Capture the cell that displays the provided text and extract its [X, Y] central coordinate. 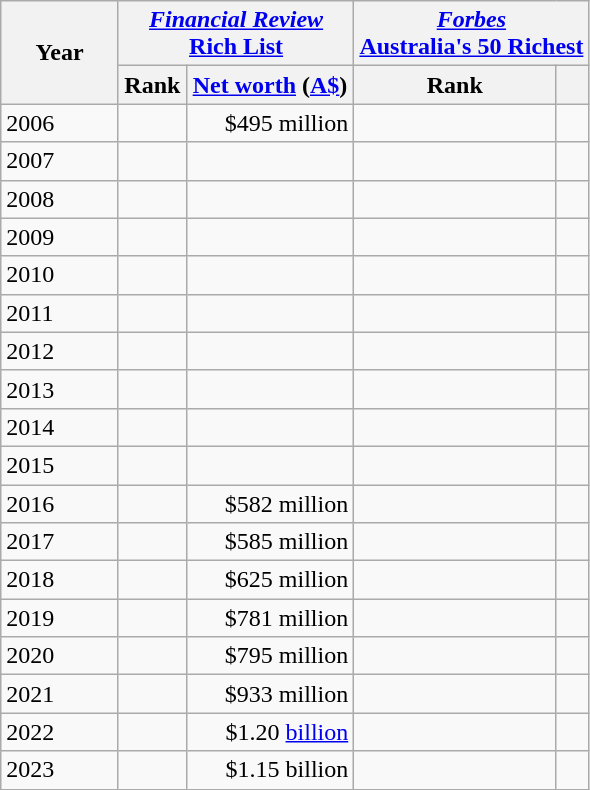
2008 [60, 199]
2023 [60, 770]
2021 [60, 694]
2006 [60, 123]
2015 [60, 465]
$1.15 billion [270, 770]
2014 [60, 427]
2022 [60, 732]
$933 million [270, 694]
2018 [60, 580]
Year [60, 52]
2013 [60, 389]
2020 [60, 656]
2019 [60, 618]
ForbesAustralia's 50 Richest [472, 34]
$1.20 billion [270, 732]
2007 [60, 161]
$585 million [270, 542]
2011 [60, 313]
2009 [60, 237]
2017 [60, 542]
$795 million [270, 656]
2010 [60, 275]
$625 million [270, 580]
$582 million [270, 503]
Financial ReviewRich List [236, 34]
2012 [60, 351]
$781 million [270, 618]
Net worth (A$) [270, 85]
2016 [60, 503]
$495 million [270, 123]
